Capture the cell that displays the provided text and extract its (X, Y) central coordinate. 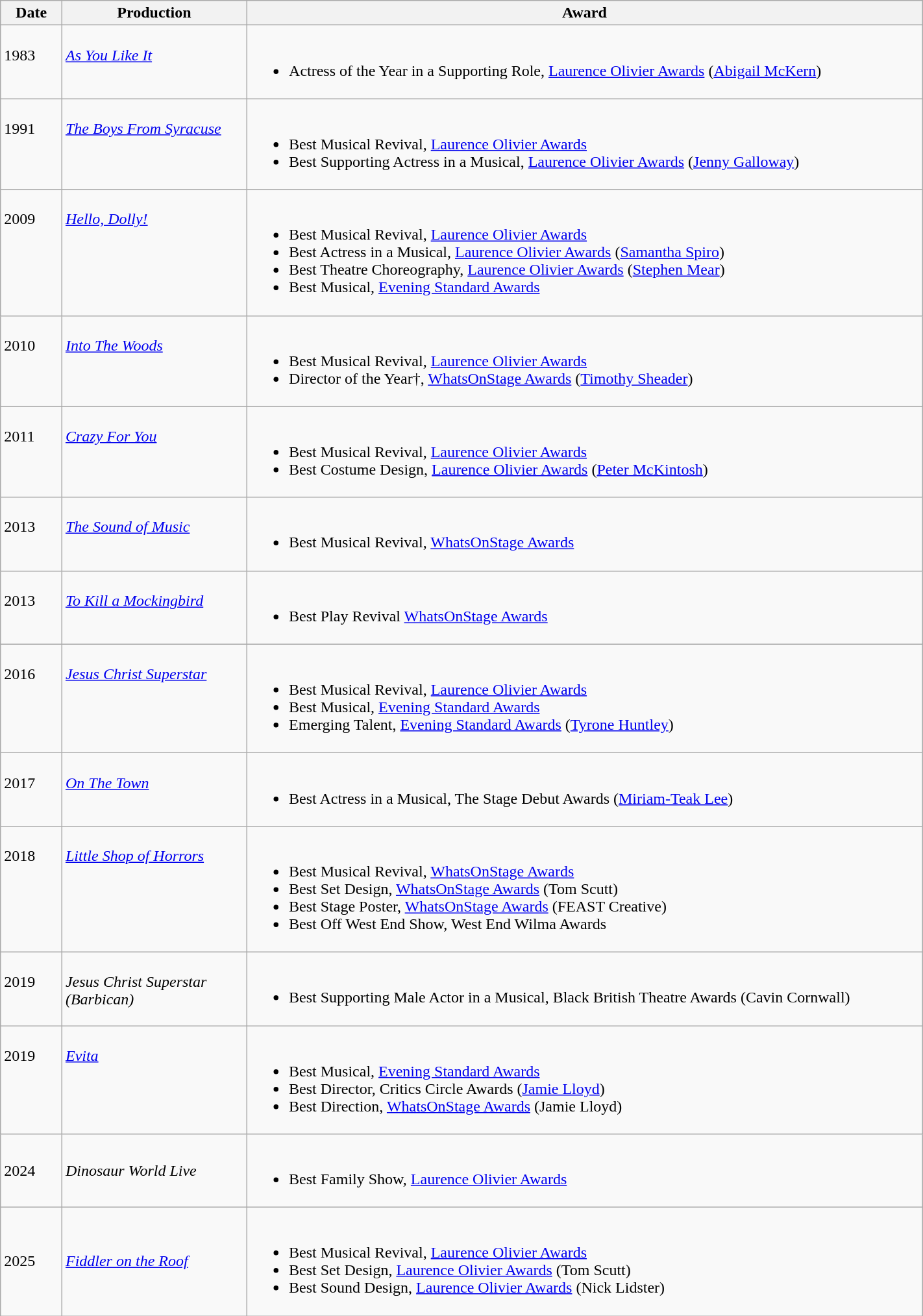
Best Play Revival WhatsOnStage Awards (585, 608)
Best Supporting Male Actor in a Musical, Black British Theatre Awards (Cavin Cornwall) (585, 988)
2016 (31, 699)
Production (154, 13)
The Sound of Music (154, 534)
Jesus Christ Superstar (154, 699)
As You Like It (154, 62)
Little Shop of Horrors (154, 889)
Fiddler on the Roof (154, 1262)
2018 (31, 889)
Dinosaur World Live (154, 1171)
1983 (31, 62)
1991 (31, 144)
Best Musical, Evening Standard AwardsBest Director, Critics Circle Awards (Jamie Lloyd) Best Direction, WhatsOnStage Awards (Jamie Lloyd) (585, 1080)
On The Town (154, 789)
2024 (31, 1171)
Best Musical Revival, WhatsOnStage Awards (585, 534)
2025 (31, 1262)
2011 (31, 452)
Award (585, 13)
Hello, Dolly! (154, 253)
To Kill a Mockingbird (154, 608)
Best Actress in a Musical, The Stage Debut Awards (Miriam-Teak Lee) (585, 789)
Date (31, 13)
Best Family Show, Laurence Olivier Awards (585, 1171)
Crazy For You (154, 452)
2017 (31, 789)
Evita (154, 1080)
Best Musical Revival, Laurence Olivier AwardsBest Musical, Evening Standard AwardsEmerging Talent, Evening Standard Awards (Tyrone Huntley) (585, 699)
Jesus Christ Superstar (Barbican) (154, 988)
Into The Woods (154, 361)
Actress of the Year in a Supporting Role, Laurence Olivier Awards (Abigail McKern) (585, 62)
The Boys From Syracuse (154, 144)
2010 (31, 361)
2009 (31, 253)
Best Musical Revival, Laurence Olivier AwardsDirector of the Year†, WhatsOnStage Awards (Timothy Sheader) (585, 361)
Best Musical Revival, Laurence Olivier AwardsBest Costume Design, Laurence Olivier Awards (Peter McKintosh) (585, 452)
Best Musical Revival, Laurence Olivier AwardsBest Supporting Actress in a Musical, Laurence Olivier Awards (Jenny Galloway) (585, 144)
